Capture the cell that displays the provided text and extract its [X, Y] central coordinate. 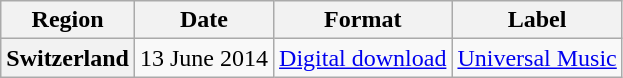
Format [363, 20]
Digital download [363, 58]
13 June 2014 [204, 58]
Label [537, 20]
Date [204, 20]
Region [68, 20]
Switzerland [68, 58]
Universal Music [537, 58]
